Search for the cell housing the specified text and yield its [X, Y] center coordinate. 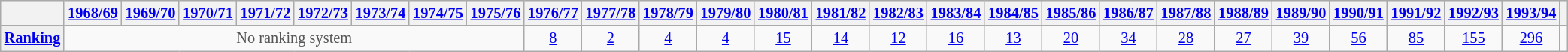
39 [1301, 38]
13 [1013, 38]
16 [956, 38]
12 [898, 38]
1973/74 [381, 13]
1982/83 [898, 13]
1988/89 [1243, 13]
No ranking system [294, 38]
1984/85 [1013, 13]
296 [1531, 38]
15 [783, 38]
1977/78 [611, 13]
1990/91 [1358, 13]
20 [1071, 38]
1993/94 [1531, 13]
8 [553, 38]
1981/82 [841, 13]
Ranking [32, 38]
1970/71 [208, 13]
1979/80 [726, 13]
1972/73 [323, 13]
85 [1416, 38]
56 [1358, 38]
1989/90 [1301, 13]
14 [841, 38]
1975/76 [496, 13]
1976/77 [553, 13]
1980/81 [783, 13]
1968/69 [93, 13]
1974/75 [438, 13]
1992/93 [1473, 13]
1985/86 [1071, 13]
155 [1473, 38]
1991/92 [1416, 13]
34 [1128, 38]
28 [1186, 38]
1969/70 [150, 13]
1987/88 [1186, 13]
2 [611, 38]
1986/87 [1128, 13]
1971/72 [265, 13]
27 [1243, 38]
1983/84 [956, 13]
1978/79 [668, 13]
